Locate the cell with the specified text and output its [x, y] center coordinate. 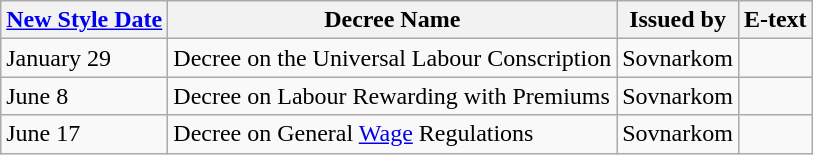
June 8 [84, 96]
Decree Name [392, 20]
New Style Date [84, 20]
E-text [775, 20]
Decree on Labour Rewarding with Premiums [392, 96]
January 29 [84, 58]
Decree on General Wage Regulations [392, 134]
Issued by [678, 20]
June 17 [84, 134]
Decree on the Universal Labour Conscription [392, 58]
